Detect which cell encompasses the target text, then output its (x, y) center coordinate. 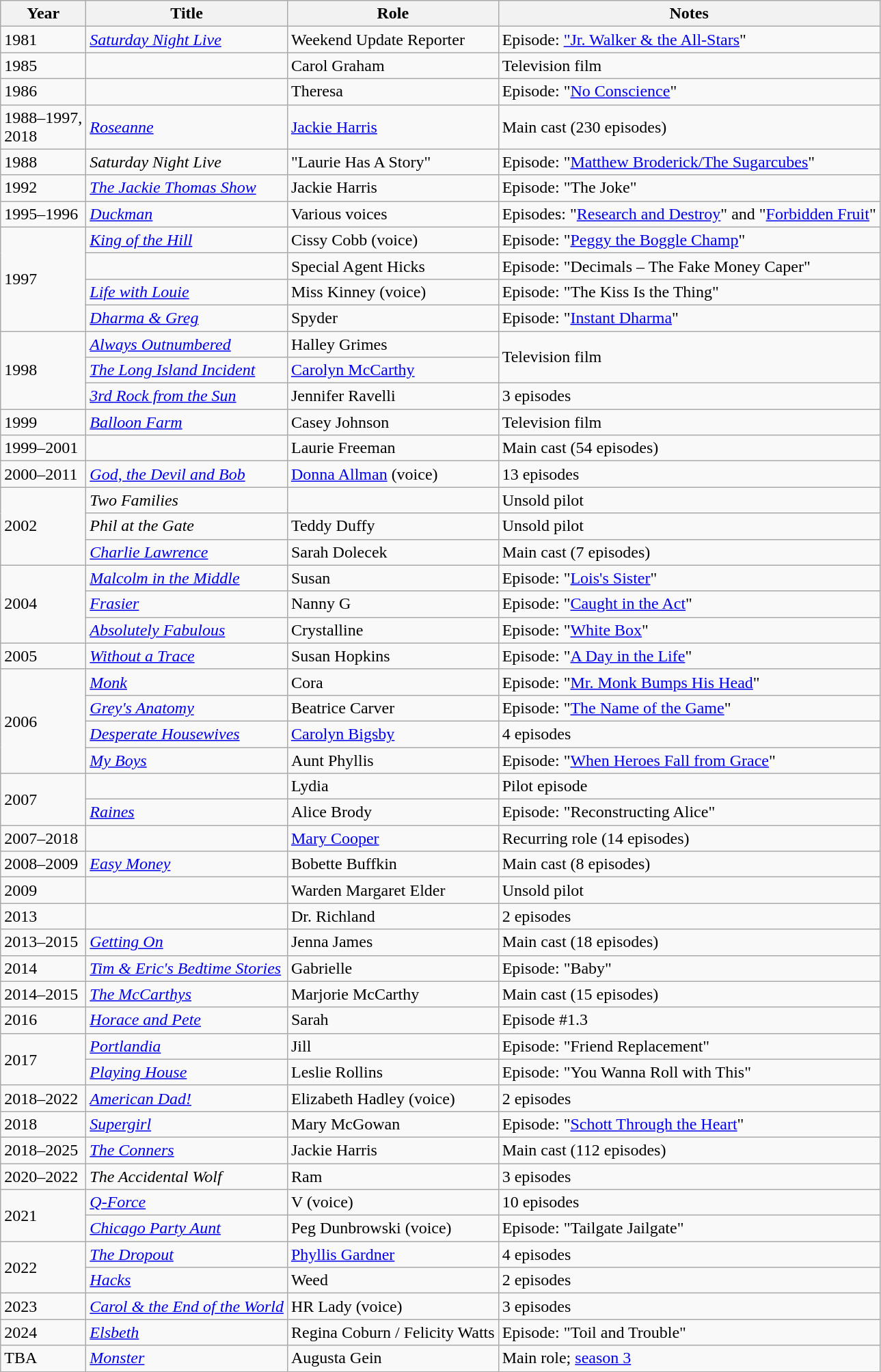
Balloon Farm (187, 422)
Mary McGowan (392, 1124)
1995–1996 (44, 214)
Episode: "Mr. Monk Bumps His Head" (689, 682)
The Jackie Thomas Show (187, 188)
Episode: "Caught in the Act" (689, 604)
Supergirl (187, 1124)
Cissy Cobb (voice) (392, 240)
Hacks (187, 1280)
Always Outnumbered (187, 344)
Two Families (187, 500)
Main cast (54 episodes) (689, 448)
Episode: "No Conscience" (689, 92)
Year (44, 14)
The Dropout (187, 1254)
1988–1997,2018 (44, 127)
Spyder (392, 318)
Casey Johnson (392, 422)
Episode: "The Joke" (689, 188)
Gabrielle (392, 968)
Easy Money (187, 864)
"Laurie Has A Story" (392, 162)
2018–2022 (44, 1098)
Desperate Housewives (187, 734)
Susan Hopkins (392, 656)
Grey's Anatomy (187, 708)
2000–2011 (44, 474)
Carol Graham (392, 66)
Portlandia (187, 1046)
2004 (44, 604)
1998 (44, 370)
13 episodes (689, 474)
Monster (187, 1358)
American Dad! (187, 1098)
Carolyn Bigsby (392, 734)
Augusta Gein (392, 1358)
Lydia (392, 786)
Monk (187, 682)
1981 (44, 40)
2009 (44, 890)
Dr. Richland (392, 916)
2006 (44, 721)
2023 (44, 1306)
Halley Grimes (392, 344)
2017 (44, 1059)
2022 (44, 1267)
Episode: "The Kiss Is the Thing" (689, 292)
Without a Trace (187, 656)
Phil at the Gate (187, 526)
Episode: "You Wanna Roll with This" (689, 1072)
Jennifer Ravelli (392, 396)
Episode: "When Heroes Fall from Grace" (689, 760)
Sarah Dolecek (392, 552)
2021 (44, 1216)
Episode: "A Day in the Life" (689, 656)
Notes (689, 14)
Various voices (392, 214)
Episode: "Lois's Sister" (689, 578)
Episode: "Peggy the Boggle Champ" (689, 240)
Episode: "Instant Dharma" (689, 318)
Alice Brody (392, 812)
2008–2009 (44, 864)
2014 (44, 968)
2013–2015 (44, 942)
Sarah (392, 1020)
Episode: "Friend Replacement" (689, 1046)
Special Agent Hicks (392, 266)
2014–2015 (44, 994)
2024 (44, 1332)
Duckman (187, 214)
Role (392, 14)
2013 (44, 916)
God, the Devil and Bob (187, 474)
Main role; season 3 (689, 1358)
Episode #1.3 (689, 1020)
Susan (392, 578)
Episode: "Reconstructing Alice" (689, 812)
Marjorie McCarthy (392, 994)
Leslie Rollins (392, 1072)
Miss Kinney (voice) (392, 292)
Teddy Duffy (392, 526)
Carol & the End of the World (187, 1306)
Weekend Update Reporter (392, 40)
Chicago Party Aunt (187, 1229)
King of the Hill (187, 240)
Mary Cooper (392, 838)
1997 (44, 279)
Carolyn McCarthy (392, 370)
1985 (44, 66)
The McCarthys (187, 994)
My Boys (187, 760)
Episode: "Toil and Trouble" (689, 1332)
Elsbeth (187, 1332)
Nanny G (392, 604)
Episodes: "Research and Destroy" and "Forbidden Fruit" (689, 214)
2016 (44, 1020)
Roseanne (187, 127)
Absolutely Fabulous (187, 630)
Playing House (187, 1072)
2007 (44, 799)
Frasier (187, 604)
Malcolm in the Middle (187, 578)
Dharma & Greg (187, 318)
Episode: "White Box" (689, 630)
Main cast (230 episodes) (689, 127)
Regina Coburn / Felicity Watts (392, 1332)
The Conners (187, 1150)
1999 (44, 422)
Main cast (8 episodes) (689, 864)
Laurie Freeman (392, 448)
Aunt Phyllis (392, 760)
2002 (44, 526)
Bobette Buffkin (392, 864)
2018 (44, 1124)
Life with Louie (187, 292)
Theresa (392, 92)
Title (187, 14)
Weed (392, 1280)
Warden Margaret Elder (392, 890)
2018–2025 (44, 1150)
Ram (392, 1176)
Q-Force (187, 1203)
Pilot episode (689, 786)
HR Lady (voice) (392, 1306)
1986 (44, 92)
Main cast (112 episodes) (689, 1150)
Raines (187, 812)
Cora (392, 682)
1992 (44, 188)
Episode: "Tailgate Jailgate" (689, 1229)
Donna Allman (voice) (392, 474)
Peg Dunbrowski (voice) (392, 1229)
3rd Rock from the Sun (187, 396)
Getting On (187, 942)
Elizabeth Hadley (voice) (392, 1098)
Beatrice Carver (392, 708)
V (voice) (392, 1203)
TBA (44, 1358)
Jill (392, 1046)
10 episodes (689, 1203)
Charlie Lawrence (187, 552)
Episode: "The Name of the Game" (689, 708)
2005 (44, 656)
2020–2022 (44, 1176)
Episode: "Matthew Broderick/The Sugarcubes" (689, 162)
1999–2001 (44, 448)
Main cast (18 episodes) (689, 942)
Crystalline (392, 630)
The Long Island Incident (187, 370)
Jenna James (392, 942)
Episode: "Jr. Walker & the All-Stars" (689, 40)
The Accidental Wolf (187, 1176)
Episode: "Schott Through the Heart" (689, 1124)
Episode: "Decimals – The Fake Money Caper" (689, 266)
Recurring role (14 episodes) (689, 838)
1988 (44, 162)
Main cast (15 episodes) (689, 994)
Phyllis Gardner (392, 1254)
Episode: "Baby" (689, 968)
Tim & Eric's Bedtime Stories (187, 968)
Horace and Pete (187, 1020)
Main cast (7 episodes) (689, 552)
2007–2018 (44, 838)
